Return (X, Y) of the center of cell containing provided text 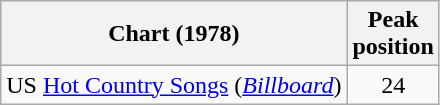
US Hot Country Songs (Billboard) (174, 85)
Peakposition (393, 34)
Chart (1978) (174, 34)
24 (393, 85)
